Return [x, y] of the center of cell containing provided text 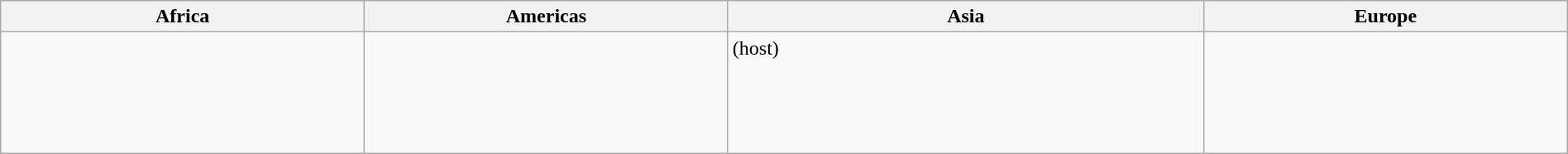
(host) [966, 93]
Americas [547, 17]
Europe [1385, 17]
Asia [966, 17]
Africa [183, 17]
